Output the (x, y) coordinate of the center of the cell containing the given text.  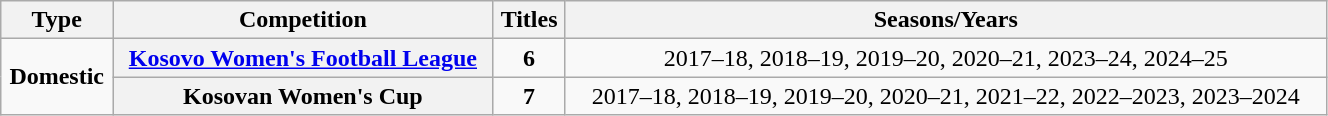
2017–18, 2018–19, 2019–20, 2020–21, 2023–24, 2024–25 (946, 58)
Competition (303, 20)
7 (529, 96)
Kosovo Women's Football League (303, 58)
2017–18, 2018–19, 2019–20, 2020–21, 2021–22, 2022–2023, 2023–2024 (946, 96)
Domestic (57, 77)
Titles (529, 20)
Seasons/Years (946, 20)
6 (529, 58)
Type (57, 20)
Kosovan Women's Cup (303, 96)
